Locate the cell with the specified text and output its [x, y] center coordinate. 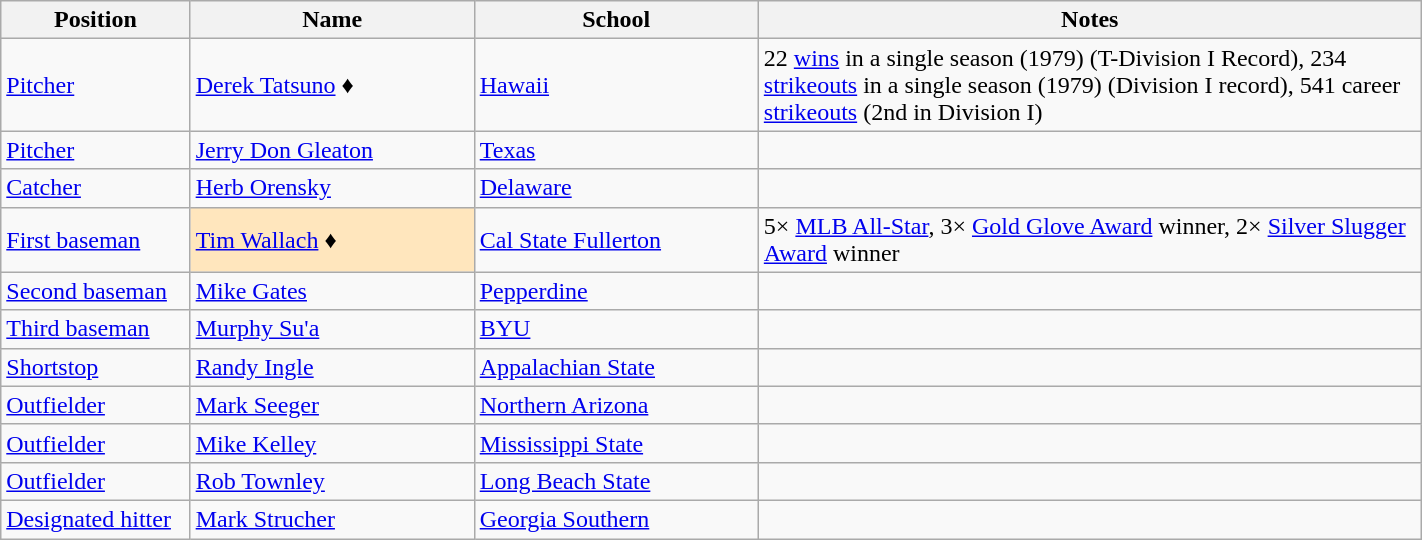
Name [332, 20]
Second baseman [96, 291]
Appalachian State [616, 367]
Randy Ingle [332, 367]
Designated hitter [96, 519]
Third baseman [96, 329]
Texas [616, 150]
Mark Seeger [332, 405]
First baseman [96, 240]
Delaware [616, 188]
Northern Arizona [616, 405]
5× MLB All-Star, 3× Gold Glove Award winner, 2× Silver Slugger Award winner [1090, 240]
Mike Kelley [332, 443]
Shortstop [96, 367]
Long Beach State [616, 481]
Rob Townley [332, 481]
Tim Wallach ♦ [332, 240]
School [616, 20]
Mike Gates [332, 291]
Notes [1090, 20]
Murphy Su'a [332, 329]
Hawaii [616, 85]
Georgia Southern [616, 519]
BYU [616, 329]
Cal State Fullerton [616, 240]
Catcher [96, 188]
Jerry Don Gleaton [332, 150]
Derek Tatsuno ♦ [332, 85]
Position [96, 20]
Mississippi State [616, 443]
Herb Orensky [332, 188]
Mark Strucher [332, 519]
Pepperdine [616, 291]
